Return (x, y) of the center of cell containing provided text 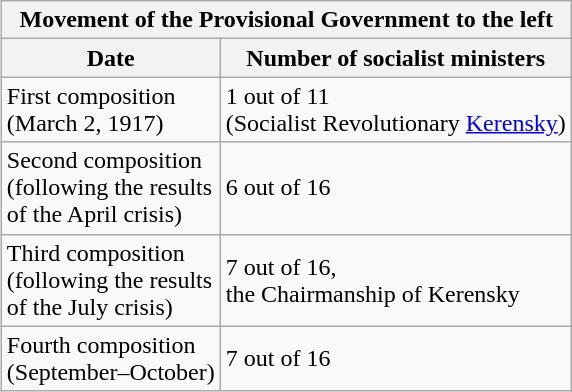
Number of socialist ministers (396, 58)
1 out of 11 (Socialist Revolutionary Kerensky) (396, 110)
6 out of 16 (396, 188)
Movement of the Provisional Government to the left (286, 20)
Third composition (following the results of the July crisis) (110, 280)
7 out of 16 (396, 358)
First composition (March 2, 1917) (110, 110)
Second composition (following the results of the April crisis) (110, 188)
Date (110, 58)
Fourth composition (September–October) (110, 358)
7 out of 16, the Chairmanship of Kerensky (396, 280)
